Detect which cell encompasses the target text, then output its [x, y] center coordinate. 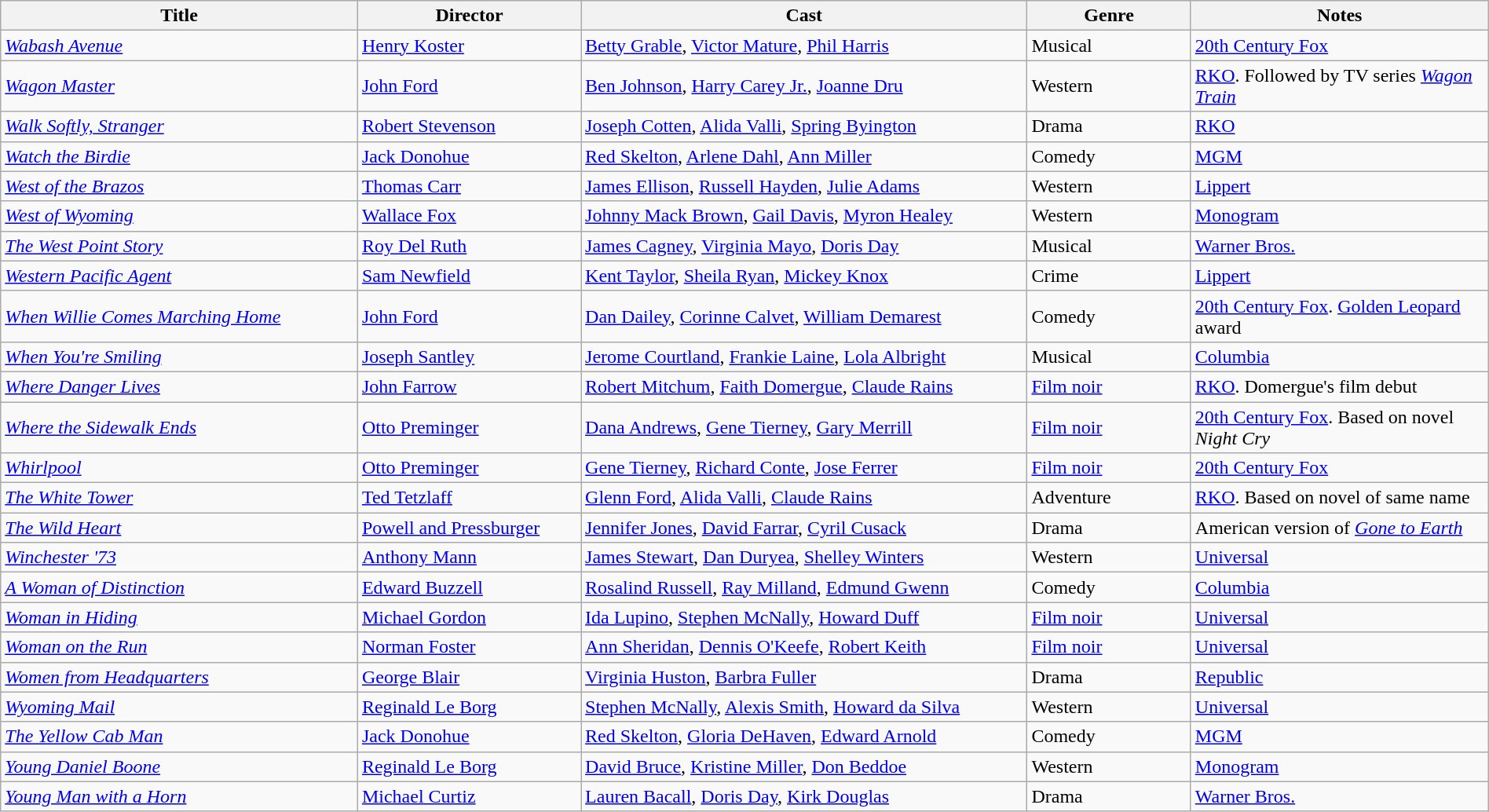
Michael Gordon [469, 617]
Crime [1109, 276]
Stephen McNally, Alexis Smith, Howard da Silva [804, 707]
Adventure [1109, 498]
Red Skelton, Gloria DeHaven, Edward Arnold [804, 737]
A Woman of Distinction [179, 587]
Sam Newfield [469, 276]
Wagon Master [179, 86]
Johnny Mack Brown, Gail Davis, Myron Healey [804, 216]
Kent Taylor, Sheila Ryan, Mickey Knox [804, 276]
Title [179, 16]
Dan Dailey, Corinne Calvet, William Demarest [804, 316]
Joseph Cotten, Alida Valli, Spring Byington [804, 126]
Gene Tierney, Richard Conte, Jose Ferrer [804, 468]
David Bruce, Kristine Miller, Don Beddoe [804, 766]
Notes [1340, 16]
Where Danger Lives [179, 386]
Anthony Mann [469, 558]
Ida Lupino, Stephen McNally, Howard Duff [804, 617]
Thomas Carr [469, 186]
Wallace Fox [469, 216]
Virginia Huston, Barbra Fuller [804, 677]
Rosalind Russell, Ray Milland, Edmund Gwenn [804, 587]
Young Daniel Boone [179, 766]
Robert Stevenson [469, 126]
George Blair [469, 677]
Genre [1109, 16]
Betty Grable, Victor Mature, Phil Harris [804, 46]
Roy Del Ruth [469, 246]
West of the Brazos [179, 186]
When Willie Comes Marching Home [179, 316]
When You're Smiling [179, 357]
West of Wyoming [179, 216]
Jerome Courtland, Frankie Laine, Lola Albright [804, 357]
Ben Johnson, Harry Carey Jr., Joanne Dru [804, 86]
American version of Gone to Earth [1340, 528]
John Farrow [469, 386]
RKO. Followed by TV series Wagon Train [1340, 86]
Robert Mitchum, Faith Domergue, Claude Rains [804, 386]
Young Man with a Horn [179, 796]
James Ellison, Russell Hayden, Julie Adams [804, 186]
Whirlpool [179, 468]
Woman in Hiding [179, 617]
Where the Sidewalk Ends [179, 427]
Dana Andrews, Gene Tierney, Gary Merrill [804, 427]
Michael Curtiz [469, 796]
Jennifer Jones, David Farrar, Cyril Cusack [804, 528]
Norman Foster [469, 647]
RKO. Based on novel of same name [1340, 498]
The White Tower [179, 498]
Ann Sheridan, Dennis O'Keefe, Robert Keith [804, 647]
Wyoming Mail [179, 707]
Woman on the Run [179, 647]
RKO [1340, 126]
James Cagney, Virginia Mayo, Doris Day [804, 246]
Western Pacific Agent [179, 276]
RKO. Domergue's film debut [1340, 386]
The Wild Heart [179, 528]
Powell and Pressburger [469, 528]
Wabash Avenue [179, 46]
Ted Tetzlaff [469, 498]
Women from Headquarters [179, 677]
Joseph Santley [469, 357]
The Yellow Cab Man [179, 737]
20th Century Fox. Golden Leopard award [1340, 316]
Cast [804, 16]
Walk Softly, Stranger [179, 126]
Henry Koster [469, 46]
Glenn Ford, Alida Valli, Claude Rains [804, 498]
20th Century Fox. Based on novel Night Cry [1340, 427]
Red Skelton, Arlene Dahl, Ann Miller [804, 156]
Director [469, 16]
Lauren Bacall, Doris Day, Kirk Douglas [804, 796]
The West Point Story [179, 246]
James Stewart, Dan Duryea, Shelley Winters [804, 558]
Winchester '73 [179, 558]
Edward Buzzell [469, 587]
Watch the Birdie [179, 156]
Republic [1340, 677]
